Scan for the cell matching the given text and deliver its (x, y) coordinate at center. 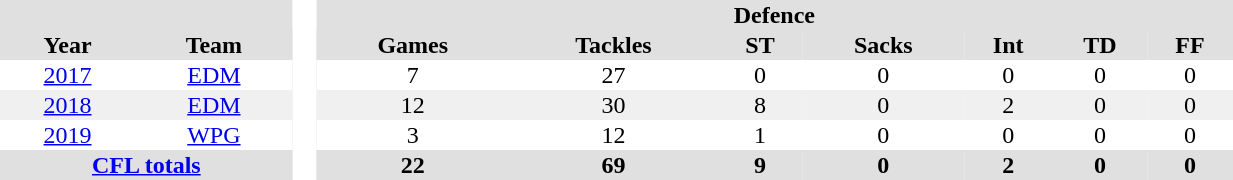
8 (760, 105)
Year (68, 45)
2018 (68, 105)
CFL totals (146, 165)
ST (760, 45)
Team (214, 45)
Defence (774, 15)
27 (613, 75)
TD (1100, 45)
Sacks (883, 45)
2017 (68, 75)
Int (1008, 45)
Games (412, 45)
2019 (68, 135)
Tackles (613, 45)
9 (760, 165)
1 (760, 135)
30 (613, 105)
7 (412, 75)
FF (1190, 45)
22 (412, 165)
WPG (214, 135)
69 (613, 165)
3 (412, 135)
